Find where the given text appears and provide that cell's center as [x, y] coordinate. 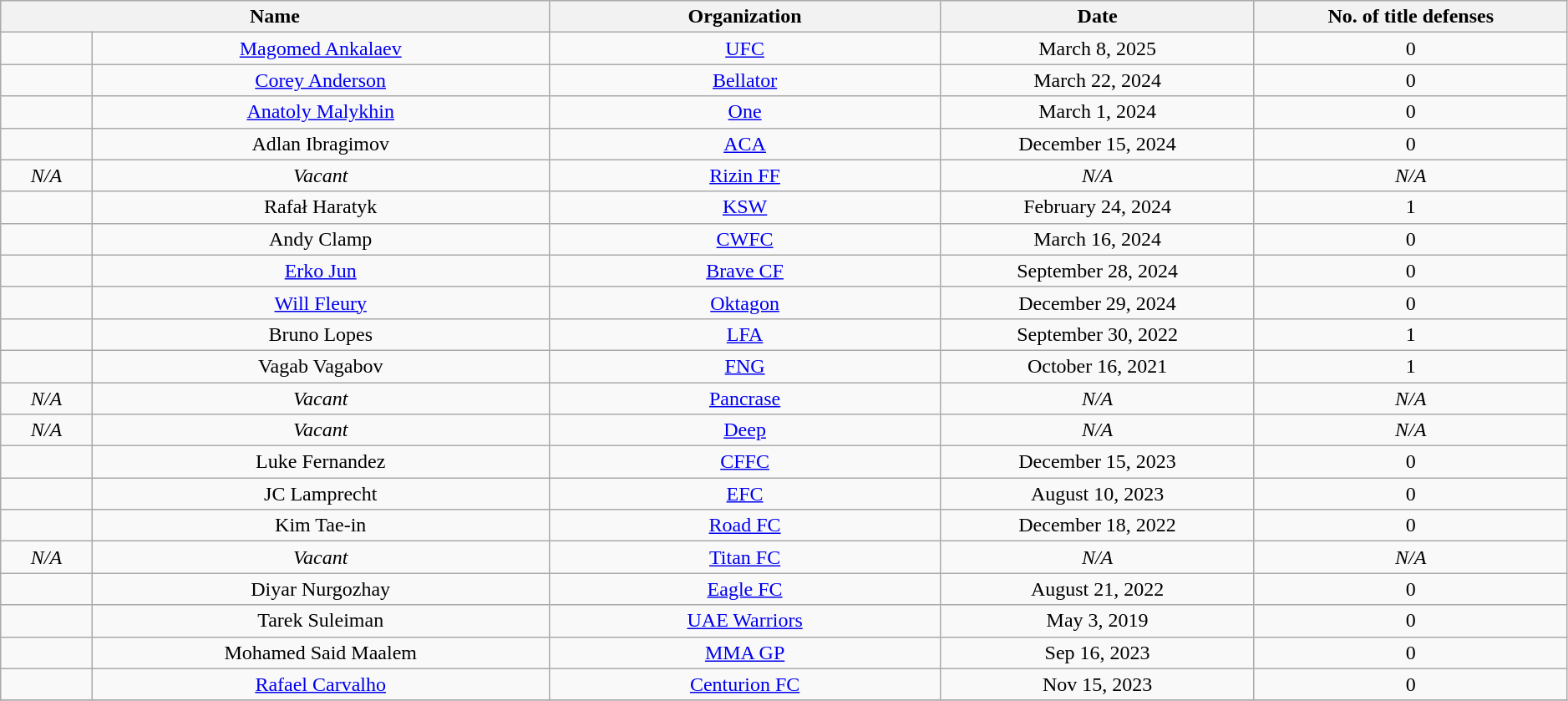
EFC [745, 494]
Andy Clamp [321, 239]
Oktagon [745, 302]
Kim Tae-in [321, 526]
Titan FC [745, 557]
Bruno Lopes [321, 334]
Rafael Carvalho [321, 684]
MMA GP [745, 653]
KSW [745, 207]
Centurion FC [745, 684]
Date [1098, 17]
Will Fleury [321, 302]
March 16, 2024 [1098, 239]
September 30, 2022 [1098, 334]
December 29, 2024 [1098, 302]
Name [275, 17]
Anatoly Malykhin [321, 112]
Rafał Haratyk [321, 207]
Deep [745, 430]
Road FC [745, 526]
Corey Anderson [321, 80]
One [745, 112]
Sep 16, 2023 [1098, 653]
UAE Warriors [745, 621]
October 16, 2021 [1098, 366]
Eagle FC [745, 589]
Pancrase [745, 399]
February 24, 2024 [1098, 207]
Luke Fernandez [321, 462]
Bellator [745, 80]
Rizin FF [745, 175]
Vagab Vagabov [321, 366]
December 18, 2022 [1098, 526]
Nov 15, 2023 [1098, 684]
March 22, 2024 [1098, 80]
August 10, 2023 [1098, 494]
Magomed Ankalaev [321, 48]
UFC [745, 48]
August 21, 2022 [1098, 589]
December 15, 2023 [1098, 462]
March 1, 2024 [1098, 112]
JC Lamprecht [321, 494]
Organization [745, 17]
Diyar Nurgozhay [321, 589]
December 15, 2024 [1098, 144]
CWFC [745, 239]
No. of title defenses [1410, 17]
Mohamed Said Maalem [321, 653]
Brave CF [745, 271]
May 3, 2019 [1098, 621]
Tarek Suleiman [321, 621]
FNG [745, 366]
LFA [745, 334]
ACA [745, 144]
Adlan Ibragimov [321, 144]
March 8, 2025 [1098, 48]
September 28, 2024 [1098, 271]
Erko Jun [321, 271]
CFFC [745, 462]
